Find where the given text appears and provide that cell's center as [X, Y] coordinate. 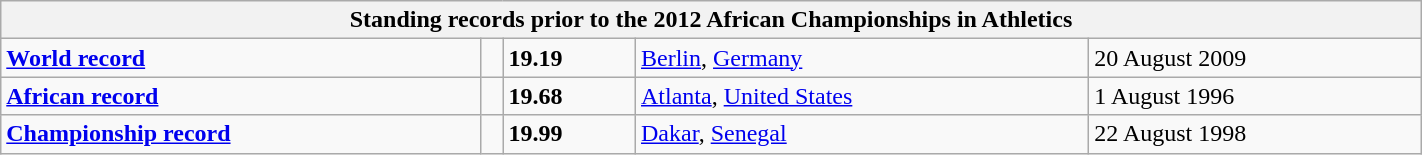
22 August 1998 [1256, 134]
19.68 [570, 96]
World record [241, 58]
20 August 2009 [1256, 58]
1 August 1996 [1256, 96]
Championship record [241, 134]
Standing records prior to the 2012 African Championships in Athletics [711, 20]
Berlin, Germany [862, 58]
Dakar, Senegal [862, 134]
19.19 [570, 58]
Atlanta, United States [862, 96]
African record [241, 96]
19.99 [570, 134]
